Search for the cell housing the specified text and yield its (x, y) center coordinate. 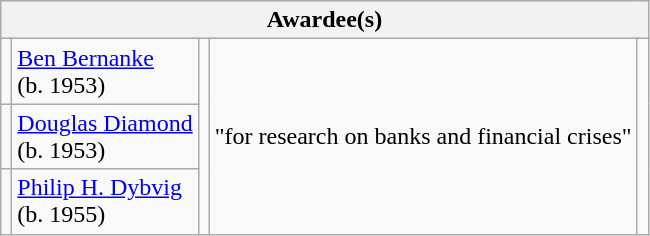
Awardee(s) (324, 20)
"for research on banks and financial crises" (423, 136)
Ben Bernanke(b. 1953) (105, 72)
Philip H. Dybvig(b. 1955) (105, 202)
Douglas Diamond(b. 1953) (105, 136)
